For the text-containing cell, return its midpoint in (x, y) coordinate format. 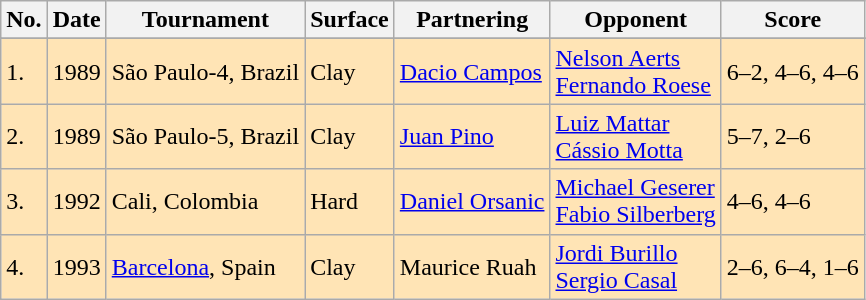
1993 (76, 266)
5–7, 2–6 (792, 136)
No. (24, 20)
Tournament (205, 20)
Juan Pino (472, 136)
Luiz Mattar Cássio Motta (636, 136)
1992 (76, 202)
Maurice Ruah (472, 266)
São Paulo-4, Brazil (205, 72)
Dacio Campos (472, 72)
Nelson Aerts Fernando Roese (636, 72)
Score (792, 20)
Michael Geserer Fabio Silberberg (636, 202)
Opponent (636, 20)
Cali, Colombia (205, 202)
2–6, 6–4, 1–6 (792, 266)
1. (24, 72)
4–6, 4–6 (792, 202)
2. (24, 136)
Partnering (472, 20)
Jordi Burillo Sergio Casal (636, 266)
Hard (350, 202)
Date (76, 20)
Surface (350, 20)
Barcelona, Spain (205, 266)
3. (24, 202)
Daniel Orsanic (472, 202)
4. (24, 266)
São Paulo-5, Brazil (205, 136)
6–2, 4–6, 4–6 (792, 72)
